Scan for the cell matching the given text and deliver its (X, Y) coordinate at center. 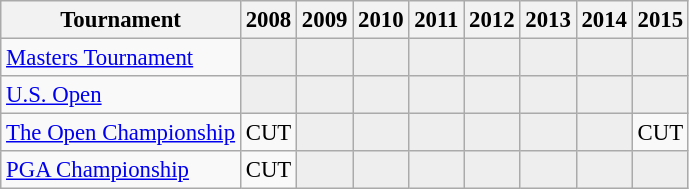
2010 (381, 20)
2013 (548, 20)
2014 (604, 20)
2008 (268, 20)
Masters Tournament (121, 58)
PGA Championship (121, 170)
U.S. Open (121, 95)
2011 (436, 20)
2012 (492, 20)
2009 (325, 20)
The Open Championship (121, 133)
Tournament (121, 20)
2015 (660, 20)
